Locate the cell with the specified text and output its [x, y] center coordinate. 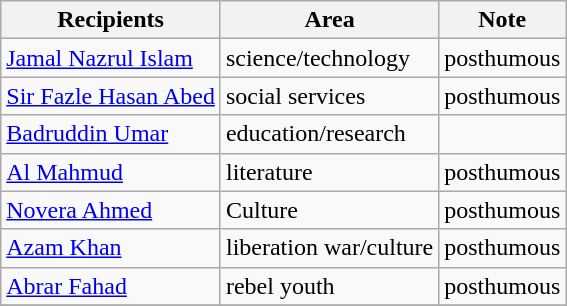
Recipients [111, 20]
Azam Khan [111, 248]
science/technology [329, 58]
education/research [329, 134]
Note [502, 20]
Novera Ahmed [111, 210]
Al Mahmud [111, 172]
literature [329, 172]
Badruddin Umar [111, 134]
Area [329, 20]
Sir Fazle Hasan Abed [111, 96]
social services [329, 96]
liberation war/culture [329, 248]
Abrar Fahad [111, 286]
Culture [329, 210]
Jamal Nazrul Islam [111, 58]
rebel youth [329, 286]
